Locate the cell with the specified text and output its (X, Y) center coordinate. 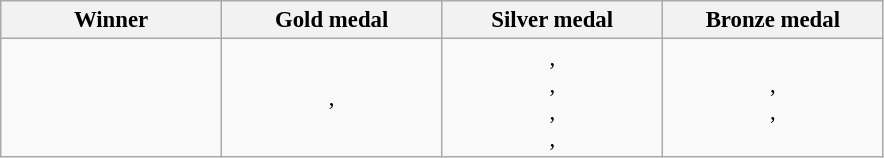
, (332, 98)
Winner (112, 20)
, , (774, 98)
Gold medal (332, 20)
,,,, (552, 98)
Bronze medal (774, 20)
Silver medal (552, 20)
